Scan for the cell matching the given text and deliver its [x, y] coordinate at center. 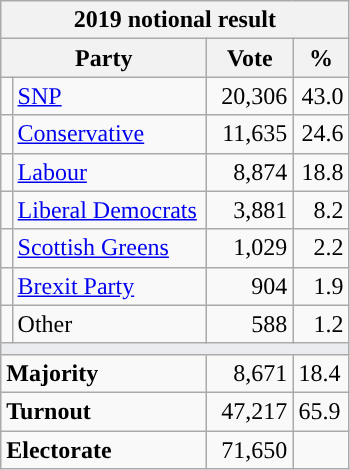
904 [250, 286]
47,217 [250, 411]
% [321, 58]
Vote [250, 58]
Electorate [104, 449]
18.4 [321, 373]
65.9 [321, 411]
1.2 [321, 324]
8,874 [250, 172]
Liberal Democrats [110, 210]
18.8 [321, 172]
24.6 [321, 134]
Other [110, 324]
588 [250, 324]
SNP [110, 96]
1,029 [250, 248]
71,650 [250, 449]
2019 notional result [175, 20]
Party [104, 58]
2.2 [321, 248]
11,635 [250, 134]
Turnout [104, 411]
Conservative [110, 134]
Majority [104, 373]
8,671 [250, 373]
Scottish Greens [110, 248]
3,881 [250, 210]
8.2 [321, 210]
20,306 [250, 96]
1.9 [321, 286]
43.0 [321, 96]
Brexit Party [110, 286]
Labour [110, 172]
